From the cell containing the given text, extract its center point as (x, y) coordinate. 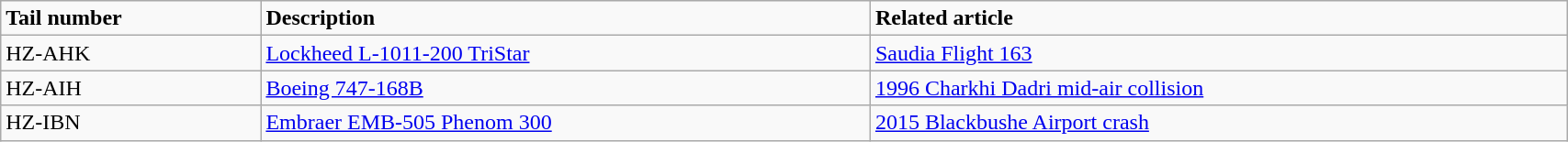
Lockheed L-1011-200 TriStar (566, 53)
Saudia Flight 163 (1218, 53)
Description (566, 18)
Tail number (130, 18)
2015 Blackbushe Airport crash (1218, 123)
Boeing 747-168B (566, 88)
HZ-AHK (130, 53)
HZ-AIH (130, 88)
Related article (1218, 18)
Embraer EMB-505 Phenom 300 (566, 123)
1996 Charkhi Dadri mid-air collision (1218, 88)
HZ-IBN (130, 123)
